Extract the (X, Y) coordinate from the center of the cell holding the provided text.  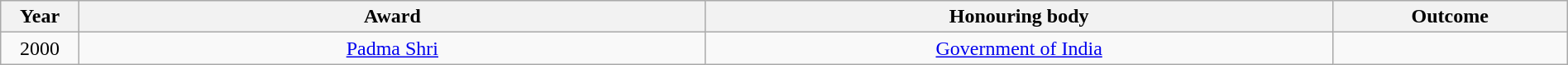
Award (392, 17)
Honouring body (1019, 17)
Year (40, 17)
Government of India (1019, 48)
Outcome (1450, 17)
2000 (40, 48)
Padma Shri (392, 48)
